Determine the [x, y] coordinate at the center of the cell enclosing the given text.  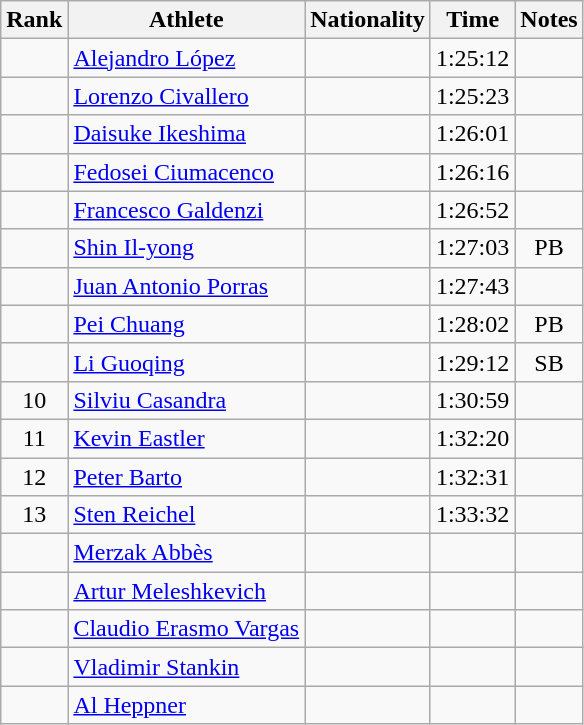
1:32:31 [472, 477]
1:30:59 [472, 400]
Lorenzo Civallero [186, 96]
Merzak Abbès [186, 553]
Silviu Casandra [186, 400]
SB [549, 362]
12 [34, 477]
13 [34, 515]
11 [34, 438]
Sten Reichel [186, 515]
1:26:16 [472, 172]
Al Heppner [186, 705]
1:27:03 [472, 248]
Pei Chuang [186, 324]
Francesco Galdenzi [186, 210]
Juan Antonio Porras [186, 286]
Claudio Erasmo Vargas [186, 629]
1:28:02 [472, 324]
Artur Meleshkevich [186, 591]
Daisuke Ikeshima [186, 134]
1:25:23 [472, 96]
1:29:12 [472, 362]
Kevin Eastler [186, 438]
Alejandro López [186, 58]
1:26:01 [472, 134]
1:26:52 [472, 210]
1:32:20 [472, 438]
Rank [34, 20]
Li Guoqing [186, 362]
Time [472, 20]
1:27:43 [472, 286]
10 [34, 400]
Nationality [368, 20]
1:25:12 [472, 58]
Notes [549, 20]
Vladimir Stankin [186, 667]
Shin Il-yong [186, 248]
Peter Barto [186, 477]
1:33:32 [472, 515]
Fedosei Ciumacenco [186, 172]
Athlete [186, 20]
